Pinpoint the cell where the given text exists, returning its (X, Y) midpoint coordinate. 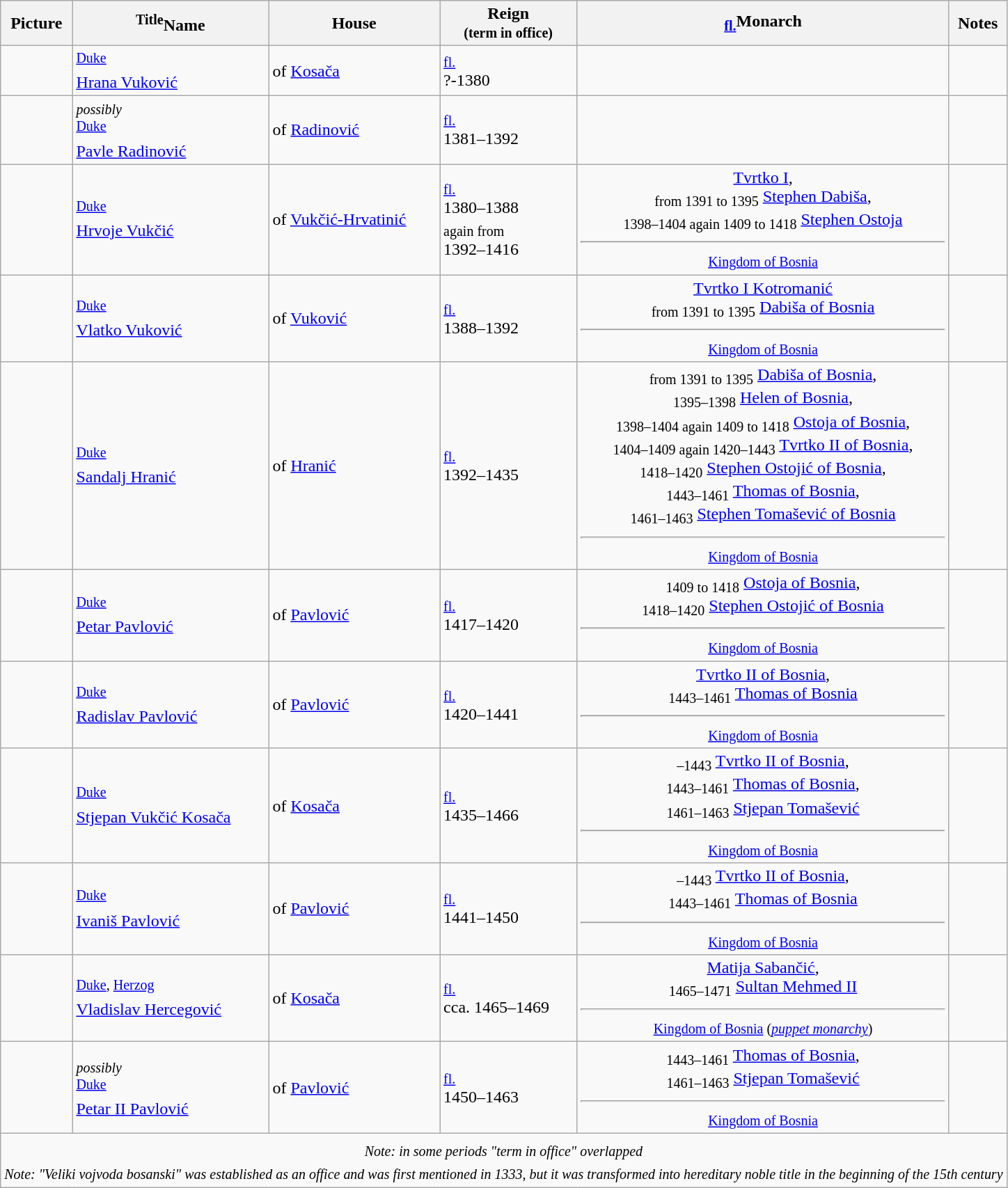
fl.Monarch (763, 24)
fl. 1381–1392 (508, 129)
fl. 1417–1420 (508, 615)
1443–1461 Thomas of Bosnia,1461–1463 Stjepan Tomašević Kingdom of Bosnia (763, 1088)
of Vukčić-Hrvatinić (354, 220)
fl. 1435–1466 (508, 806)
House (354, 24)
Tvrtko II of Bosnia,1443–1461 Thomas of Bosnia Kingdom of Bosnia (763, 704)
fl. cca. 1465–1469 (508, 998)
fl. 1380–1388 again from 1392–1416 (508, 220)
Duke, HerzogVladislav Hercegović (171, 998)
of Hranić (354, 466)
DukeRadislav Pavlović (171, 704)
TitleName (171, 24)
fl. 1388–1392 (508, 319)
1409 to 1418 Ostoja of Bosnia,1418–1420 Stephen Ostojić of BosniaKingdom of Bosnia (763, 615)
DukePetar Pavlović (171, 615)
Tvrtko I, from 1391 to 1395 Stephen Dabiša,1398–1404 again 1409 to 1418 Stephen OstojaKingdom of Bosnia (763, 220)
–1443 Tvrtko II of Bosnia,1443–1461 Thomas of Bosnia,1461–1463 Stjepan Tomašević Kingdom of Bosnia (763, 806)
possibly DukePetar II Pavlović (171, 1088)
Tvrtko I Kotromanićfrom 1391 to 1395 Dabiša of BosniaKingdom of Bosnia (763, 319)
DukeHrvoje Vukčić (171, 220)
DukeHrana Vuković (171, 71)
Reign(term in office) (508, 24)
–1443 Tvrtko II of Bosnia,1443–1461 Thomas of Bosnia Kingdom of Bosnia (763, 909)
of Vuković (354, 319)
fl. 1420–1441 (508, 704)
DukeStjepan Vukčić Kosača (171, 806)
Picture (36, 24)
DukeIvaniš Pavlović (171, 909)
of Radinović (354, 129)
Notes (977, 24)
fl. 1450–1463 (508, 1088)
DukeSandalj Hranić (171, 466)
fl. ?-1380 (508, 71)
possiblyDukePavle Radinović (171, 129)
fl. 1441–1450 (508, 909)
DukeVlatko Vuković (171, 319)
fl. 1392–1435 (508, 466)
Matija Sabančić,1465–1471 Sultan Mehmed II Kingdom of Bosnia (puppet monarchy) (763, 998)
